Detect which cell encompasses the target text, then output its [X, Y] center coordinate. 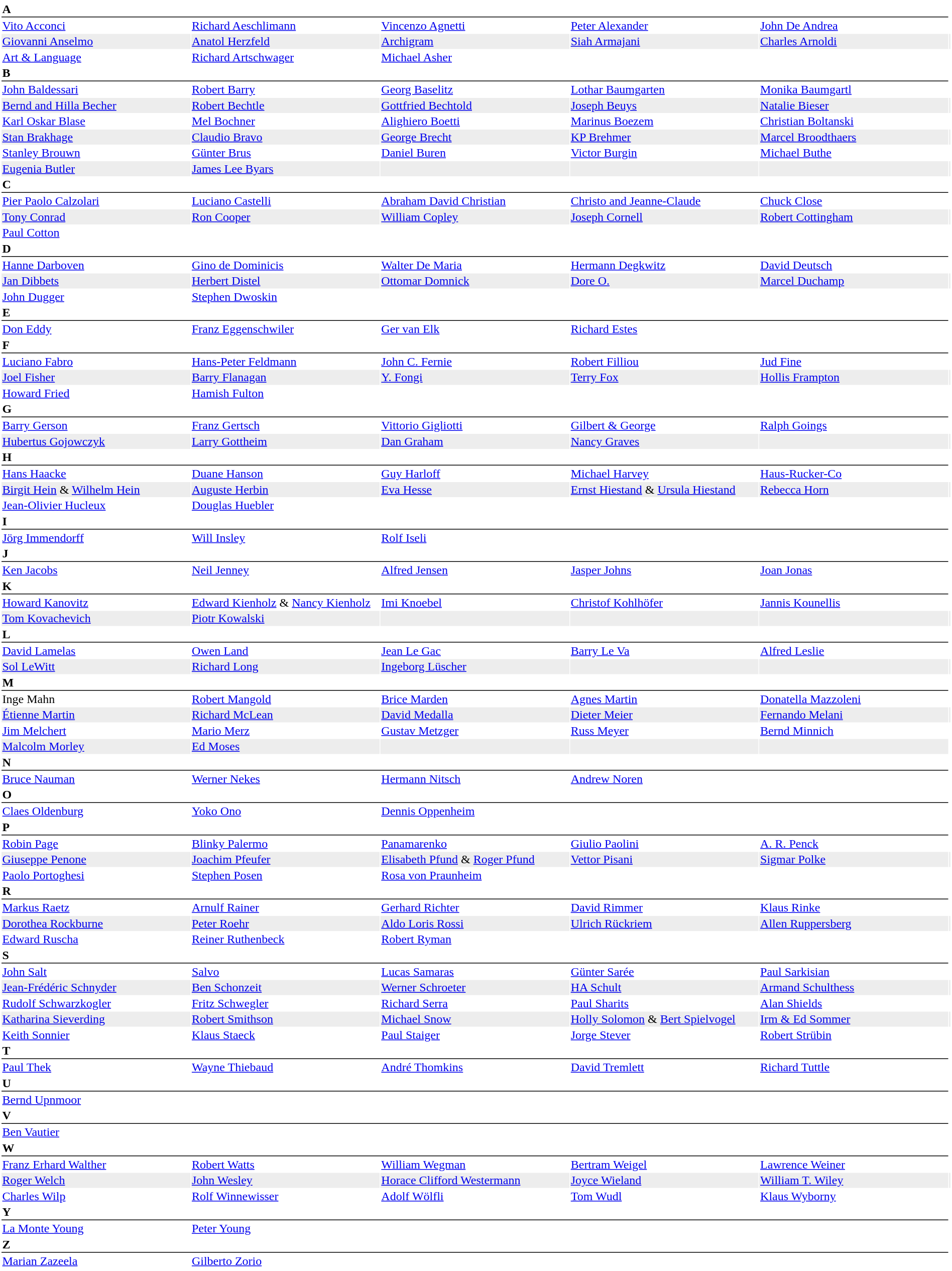
Fernando Melani [854, 715]
Richard McLean [285, 715]
Jean Le Gac [475, 651]
Jasper Johns [664, 570]
Imi Knoebel [475, 603]
Dan Graham [475, 441]
Claes Oldenburg [96, 811]
David Lamelas [96, 651]
U [475, 1084]
Klaus Wyborny [854, 1196]
Horace Clifford Westermann [475, 1181]
Stanley Brouwn [96, 153]
Malcolm Morley [96, 747]
Art & Language [96, 57]
Aldo Loris Rossi [475, 923]
Barry Le Va [664, 651]
Pier Paolo Calzolari [96, 201]
Wayne Thiebaud [285, 1067]
Michael Snow [475, 1019]
Rosa von Praunheim [475, 875]
Richard Long [285, 666]
Hubertus Gojowczyk [96, 441]
Marian Zazeela [96, 1261]
Herbert Distel [285, 281]
Stephen Posen [285, 875]
Michael Buthe [854, 153]
Hamish Fulton [285, 393]
John De Andrea [854, 26]
Sigmar Polke [854, 859]
William Copley [475, 217]
Bertram Weigel [664, 1165]
Hanne Darboven [96, 265]
Luciano Castelli [285, 201]
Gilbert & George [664, 425]
A. R. Penck [854, 844]
Alfred Jensen [475, 570]
I [475, 522]
Donatella Mazzoleni [854, 699]
Peter Roehr [285, 923]
Russ Meyer [664, 731]
Jannis Kounellis [854, 603]
Richard Estes [664, 329]
Daniel Buren [475, 153]
Y. Fongi [475, 377]
Ed Moses [285, 747]
Joseph Cornell [664, 217]
Paolo Portoghesi [96, 875]
Rebecca Horn [854, 490]
Edward Ruscha [96, 940]
Robert Bechtle [285, 105]
Dore O. [664, 281]
Barry Flanagan [285, 377]
Jean-Olivier Hucleux [96, 506]
Paul Cotton [96, 233]
Salvo [285, 972]
Eugenia Butler [96, 169]
Lucas Samaras [475, 972]
Monika Baumgartl [854, 90]
Georg Baselitz [475, 90]
Eva Hesse [475, 490]
Gottfried Bechtold [475, 105]
Will Insley [285, 538]
William Wegman [475, 1165]
Piotr Kowalski [285, 618]
Katharina Sieverding [96, 1019]
Paul Sarkisian [854, 972]
Tom Wudl [664, 1196]
Vittorio Gigliotti [475, 425]
Hollis Frampton [854, 377]
William T. Wiley [854, 1181]
Z [475, 1245]
Rolf Winnewisser [285, 1196]
Alfred Leslie [854, 651]
S [475, 956]
M [475, 683]
Joachim Pfeufer [285, 859]
Don Eddy [96, 329]
H [475, 458]
Ron Cooper [285, 217]
Giuseppe Penone [96, 859]
John Wesley [285, 1181]
Ottomar Domnick [475, 281]
La Monte Young [96, 1229]
Christof Kohlhöfer [664, 603]
Richard Aeschlimann [285, 26]
Robert Cottingham [854, 217]
Werner Nekes [285, 779]
J [475, 554]
Vettor Pisani [664, 859]
Armand Schulthess [854, 988]
Mel Bochner [285, 121]
Ben Vautier [96, 1132]
Stan Brakhage [96, 137]
André Thomkins [475, 1067]
Ken Jacobs [96, 570]
Richard Artschwager [285, 57]
Terry Fox [664, 377]
Charles Wilp [96, 1196]
Robert Filliou [664, 362]
Peter Alexander [664, 26]
Gustav Metzger [475, 731]
R [475, 892]
Joan Jonas [854, 570]
Marcel Broodthaers [854, 137]
C [475, 185]
Larry Gottheim [285, 441]
Bernd Upnmoor [96, 1100]
Robert Barry [285, 90]
Blinky Palermo [285, 844]
Peter Young [285, 1229]
Franz Eggenschwiler [285, 329]
Allen Ruppersberg [854, 923]
Ernst Hiestand & Ursula Hiestand [664, 490]
Tom Kovachevich [96, 618]
Guy Harloff [475, 474]
Ulrich Rückriem [664, 923]
Giovanni Anselmo [96, 42]
Nancy Graves [664, 441]
Paul Thek [96, 1067]
B [475, 73]
Adolf Wölfli [475, 1196]
Alan Shields [854, 1003]
Claudio Bravo [285, 137]
Bernd and Hilla Becher [96, 105]
K [475, 587]
Klaus Staeck [285, 1035]
W [475, 1148]
Barry Gerson [96, 425]
Jorge Stever [664, 1035]
Robert Smithson [285, 1019]
E [475, 313]
Günter Brus [285, 153]
Birgit Hein & Wilhelm Hein [96, 490]
P [475, 828]
Alighiero Boetti [475, 121]
Christian Boltanski [854, 121]
Mario Merz [285, 731]
F [475, 345]
Stephen Dwoskin [285, 297]
Gino de Dominicis [285, 265]
Günter Sarée [664, 972]
Reiner Ruthenbeck [285, 940]
Dieter Meier [664, 715]
Hans Haacke [96, 474]
Marinus Boezem [664, 121]
Roger Welch [96, 1181]
HA Schult [664, 988]
Charles Arnoldi [854, 42]
Markus Raetz [96, 907]
Anatol Herzfeld [285, 42]
Andrew Noren [664, 779]
Ben Schonzeit [285, 988]
Walter De Maria [475, 265]
N [475, 763]
T [475, 1052]
O [475, 795]
David Medalla [475, 715]
James Lee Byars [285, 169]
George Brecht [475, 137]
Michael Harvey [664, 474]
Inge Mahn [96, 699]
Robin Page [96, 844]
Gilberto Zorio [285, 1261]
Auguste Herbin [285, 490]
Gerhard Richter [475, 907]
Arnulf Rainer [285, 907]
Karl Oskar Blase [96, 121]
John C. Fernie [475, 362]
Paul Sharits [664, 1003]
John Baldessari [96, 90]
V [475, 1116]
Dorothea Rockburne [96, 923]
Tony Conrad [96, 217]
Natalie Bieser [854, 105]
David Rimmer [664, 907]
Robert Ryman [475, 940]
Robert Mangold [285, 699]
Holly Solomon & Bert Spielvogel [664, 1019]
Keith Sonnier [96, 1035]
Ralph Goings [854, 425]
Yoko Ono [285, 811]
Rolf Iseli [475, 538]
Neil Jenney [285, 570]
Joel Fisher [96, 377]
Elisabeth Pfund & Roger Pfund [475, 859]
Douglas Huebler [285, 506]
Brice Marden [475, 699]
Michael Asher [475, 57]
Agnes Martin [664, 699]
Lawrence Weiner [854, 1165]
Hans-Peter Feldmann [285, 362]
Archigram [475, 42]
Chuck Close [854, 201]
Giulio Paolini [664, 844]
John Salt [96, 972]
Owen Land [285, 651]
Werner Schroeter [475, 988]
D [475, 249]
Paul Staiger [475, 1035]
Bruce Nauman [96, 779]
Franz Gertsch [285, 425]
Panamarenko [475, 844]
Sol LeWitt [96, 666]
Bernd Minnich [854, 731]
Duane Hanson [285, 474]
Joyce Wieland [664, 1181]
Robert Strübin [854, 1035]
Irm & Ed Sommer [854, 1019]
Richard Serra [475, 1003]
Jean-Frédéric Schnyder [96, 988]
Ingeborg Lüscher [475, 666]
Dennis Oppenheim [475, 811]
Luciano Fabro [96, 362]
Jan Dibbets [96, 281]
Vito Acconci [96, 26]
Abraham David Christian [475, 201]
Jim Melchert [96, 731]
Ger van Elk [475, 329]
Victor Burgin [664, 153]
Siah Armajani [664, 42]
Étienne Martin [96, 715]
Hermann Degkwitz [664, 265]
John Dugger [96, 297]
Vincenzo Agnetti [475, 26]
Jörg Immendorff [96, 538]
Y [475, 1212]
A [475, 10]
Fritz Schwegler [285, 1003]
Haus-Rucker-Co [854, 474]
Marcel Duchamp [854, 281]
Edward Kienholz & Nancy Kienholz [285, 603]
Joseph Beuys [664, 105]
L [475, 635]
Christo and Jeanne-Claude [664, 201]
Richard Tuttle [854, 1067]
Jud Fine [854, 362]
Howard Fried [96, 393]
G [475, 410]
Franz Erhard Walther [96, 1165]
Lothar Baumgarten [664, 90]
Howard Kanovitz [96, 603]
Klaus Rinke [854, 907]
Rudolf Schwarzkogler [96, 1003]
KP Brehmer [664, 137]
Hermann Nitsch [475, 779]
David Tremlett [664, 1067]
Robert Watts [285, 1165]
David Deutsch [854, 265]
